Identify which cell holds the provided text, then report its [x, y] central coordinate. 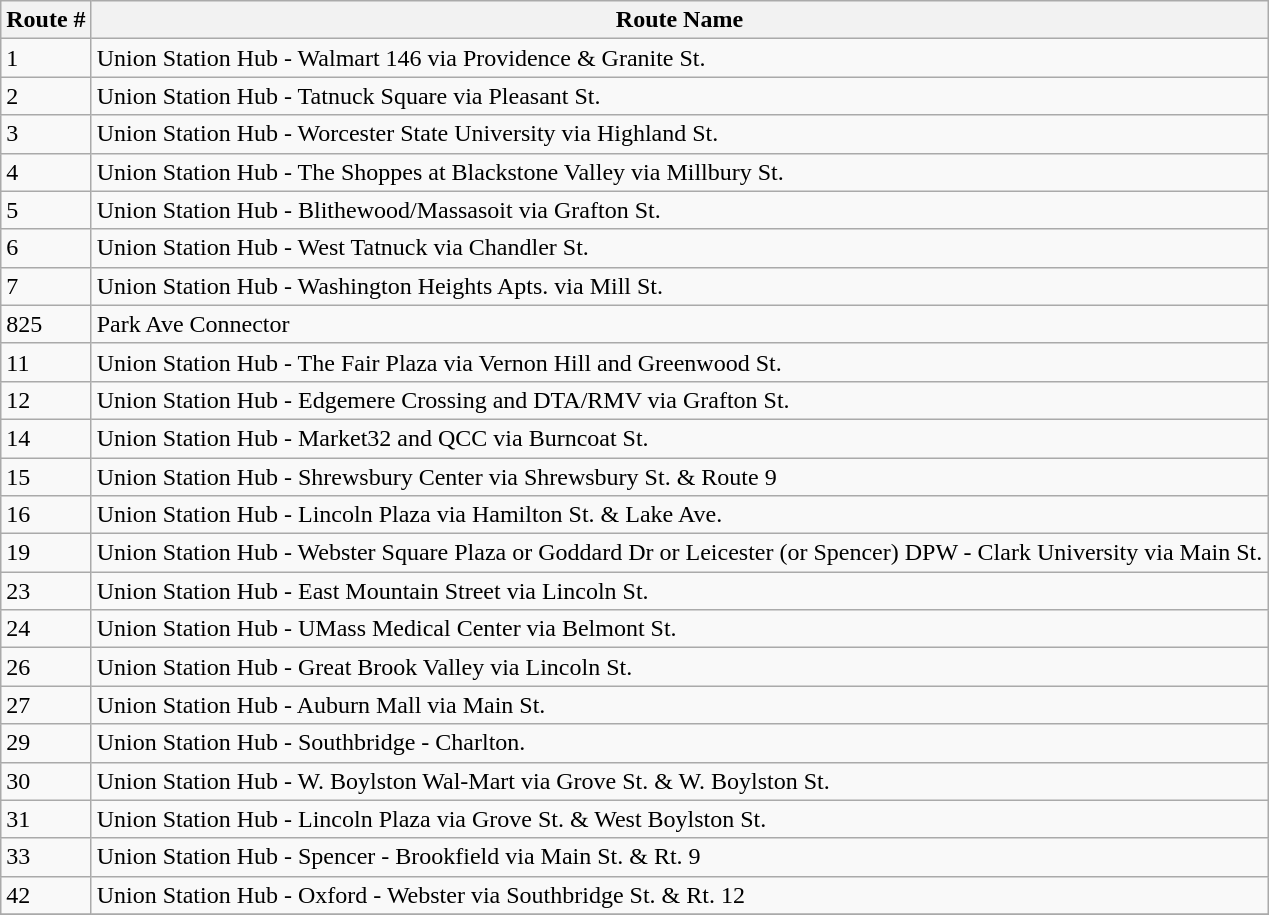
31 [46, 819]
6 [46, 248]
Union Station Hub - W. Boylston Wal-Mart via Grove St. & W. Boylston St. [680, 781]
Park Ave Connector [680, 324]
Union Station Hub - Walmart 146 via Providence & Granite St. [680, 58]
1 [46, 58]
16 [46, 515]
825 [46, 324]
24 [46, 629]
23 [46, 591]
Union Station Hub - Lincoln Plaza via Grove St. & West Boylston St. [680, 819]
Union Station Hub - Edgemere Crossing and DTA/RMV via Grafton St. [680, 400]
Union Station Hub - Market32 and QCC via Burncoat St. [680, 438]
Union Station Hub - The Shoppes at Blackstone Valley via Millbury St. [680, 172]
Union Station Hub - Shrewsbury Center via Shrewsbury St. & Route 9 [680, 477]
Route Name [680, 20]
Union Station Hub - Southbridge - Charlton. [680, 743]
12 [46, 400]
2 [46, 96]
29 [46, 743]
Route # [46, 20]
Union Station Hub - Lincoln Plaza via Hamilton St. & Lake Ave. [680, 515]
3 [46, 134]
Union Station Hub - Worcester State University via Highland St. [680, 134]
Union Station Hub - West Tatnuck via Chandler St. [680, 248]
4 [46, 172]
33 [46, 857]
Union Station Hub - Washington Heights Apts. via Mill St. [680, 286]
11 [46, 362]
19 [46, 553]
15 [46, 477]
Union Station Hub - Oxford - Webster via Southbridge St. & Rt. 12 [680, 895]
Union Station Hub - UMass Medical Center via Belmont St. [680, 629]
Union Station Hub - Spencer - Brookfield via Main St. & Rt. 9 [680, 857]
Union Station Hub - Webster Square Plaza or Goddard Dr or Leicester (or Spencer) DPW - Clark University via Main St. [680, 553]
Union Station Hub - Tatnuck Square via Pleasant St. [680, 96]
Union Station Hub - East Mountain Street via Lincoln St. [680, 591]
5 [46, 210]
Union Station Hub - Great Brook Valley via Lincoln St. [680, 667]
Union Station Hub - Auburn Mall via Main St. [680, 705]
Union Station Hub - Blithewood/Massasoit via Grafton St. [680, 210]
42 [46, 895]
Union Station Hub - The Fair Plaza via Vernon Hill and Greenwood St. [680, 362]
26 [46, 667]
27 [46, 705]
30 [46, 781]
14 [46, 438]
7 [46, 286]
